Scan for the cell matching the given text and deliver its (X, Y) coordinate at center. 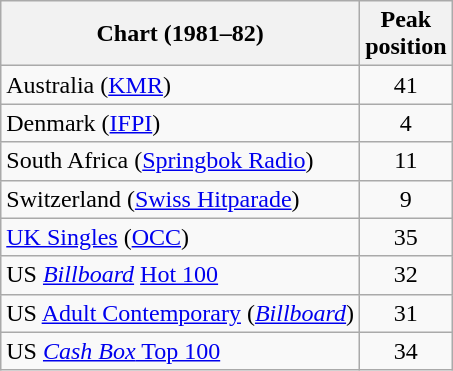
32 (406, 275)
31 (406, 313)
41 (406, 85)
Switzerland (Swiss Hitparade) (180, 199)
US Billboard Hot 100 (180, 275)
UK Singles (OCC) (180, 237)
4 (406, 123)
Denmark (IFPI) (180, 123)
Chart (1981–82) (180, 34)
34 (406, 351)
Peakposition (406, 34)
South Africa (Springbok Radio) (180, 161)
9 (406, 199)
11 (406, 161)
35 (406, 237)
US Adult Contemporary (Billboard) (180, 313)
US Cash Box Top 100 (180, 351)
Australia (KMR) (180, 85)
